Detect which cell encompasses the target text, then output its [x, y] center coordinate. 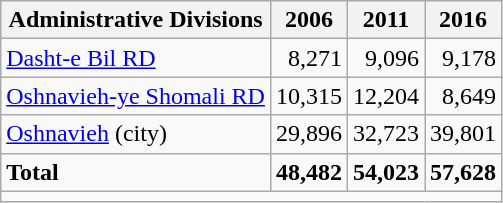
Administrative Divisions [136, 20]
Oshnavieh-ye Shomali RD [136, 96]
Dasht-e Bil RD [136, 58]
9,178 [464, 58]
48,482 [308, 172]
Oshnavieh (city) [136, 134]
2006 [308, 20]
32,723 [386, 134]
8,649 [464, 96]
8,271 [308, 58]
57,628 [464, 172]
39,801 [464, 134]
54,023 [386, 172]
9,096 [386, 58]
29,896 [308, 134]
2016 [464, 20]
Total [136, 172]
12,204 [386, 96]
2011 [386, 20]
10,315 [308, 96]
